Extract the (X, Y) coordinate from the center of the cell holding the provided text.  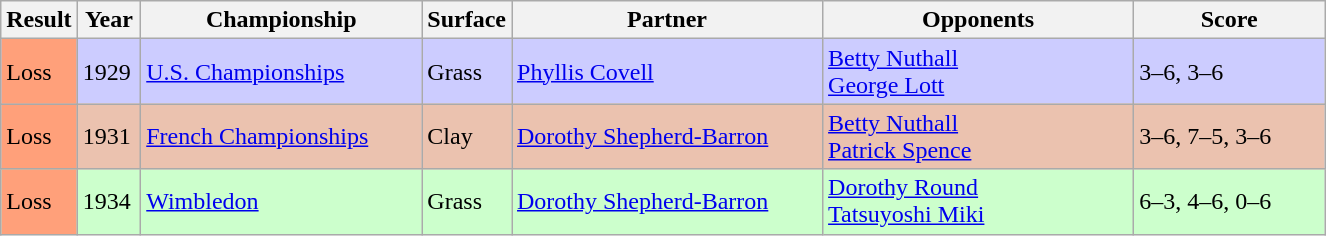
1929 (109, 72)
Clay (467, 136)
Betty Nuthall Patrick Spence (978, 136)
6–3, 4–6, 0–6 (1230, 202)
1934 (109, 202)
Phyllis Covell (668, 72)
Wimbledon (282, 202)
Year (109, 20)
Result (39, 20)
French Championships (282, 136)
Opponents (978, 20)
Dorothy Round Tatsuyoshi Miki (978, 202)
1931 (109, 136)
Partner (668, 20)
Championship (282, 20)
Score (1230, 20)
Betty Nuthall George Lott (978, 72)
U.S. Championships (282, 72)
Surface (467, 20)
3–6, 7–5, 3–6 (1230, 136)
3–6, 3–6 (1230, 72)
